Return [x, y] of the center of cell containing provided text 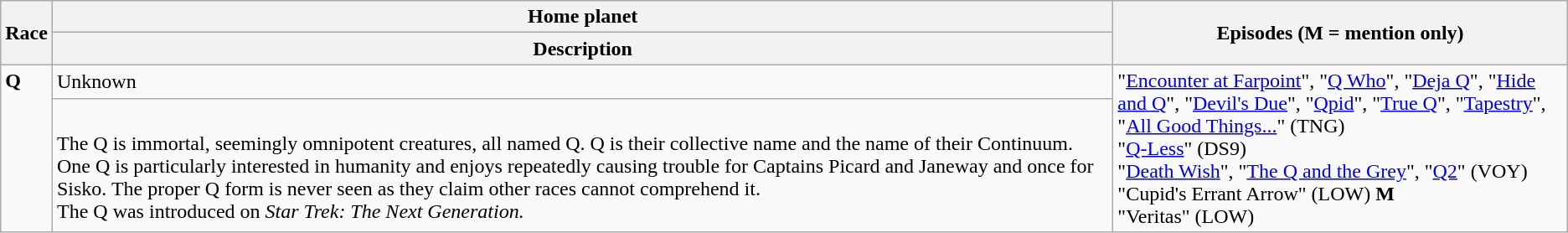
Episodes (M = mention only) [1340, 33]
Unknown [582, 82]
Description [582, 49]
Race [27, 33]
Q [27, 148]
Home planet [582, 17]
